Find where the given text appears and provide that cell's center as [x, y] coordinate. 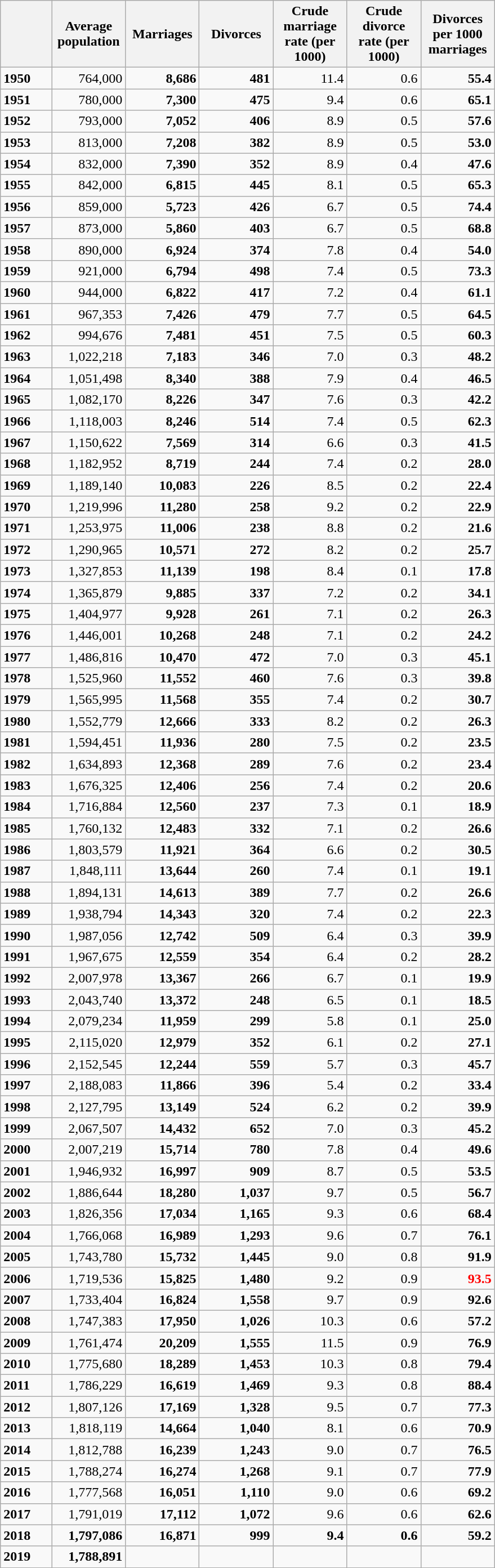
1,040 [237, 1428]
1950 [26, 78]
890,000 [89, 249]
45.7 [457, 1064]
9,928 [162, 614]
47.6 [457, 164]
2005 [26, 1257]
62.3 [457, 421]
76.1 [457, 1235]
91.9 [457, 1257]
57.6 [457, 121]
1,777,568 [89, 1493]
347 [237, 400]
19.9 [457, 978]
12,368 [162, 764]
1997 [26, 1085]
1966 [26, 421]
2001 [26, 1171]
1958 [26, 249]
1999 [26, 1128]
77.3 [457, 1407]
41.5 [457, 443]
1,026 [237, 1321]
45.1 [457, 657]
1953 [26, 142]
11,006 [162, 528]
355 [237, 700]
70.9 [457, 1428]
6.5 [310, 999]
1,118,003 [89, 421]
18.5 [457, 999]
56.7 [457, 1192]
198 [237, 571]
22.4 [457, 485]
2017 [26, 1514]
2,079,234 [89, 1021]
1970 [26, 507]
1,803,579 [89, 850]
1,747,383 [89, 1321]
337 [237, 592]
403 [237, 228]
1982 [26, 764]
25.0 [457, 1021]
237 [237, 807]
79.4 [457, 1364]
346 [237, 357]
1973 [26, 571]
1,253,975 [89, 528]
1,733,404 [89, 1299]
64.5 [457, 314]
15,825 [162, 1278]
11,921 [162, 850]
12,560 [162, 807]
1,486,816 [89, 657]
13,644 [162, 871]
1,150,622 [89, 443]
780 [237, 1150]
2,007,978 [89, 978]
28.0 [457, 464]
49.6 [457, 1150]
1977 [26, 657]
92.6 [457, 1299]
39.8 [457, 678]
1976 [26, 635]
11,959 [162, 1021]
8.7 [310, 1171]
11,280 [162, 507]
354 [237, 957]
374 [237, 249]
382 [237, 142]
1983 [26, 785]
479 [237, 314]
1952 [26, 121]
1,290,965 [89, 550]
7.3 [310, 807]
77.9 [457, 1471]
8,686 [162, 78]
16,871 [162, 1535]
417 [237, 292]
2,043,740 [89, 999]
2003 [26, 1214]
333 [237, 721]
1993 [26, 999]
10,083 [162, 485]
76.5 [457, 1450]
764,000 [89, 78]
59.2 [457, 1535]
1,812,788 [89, 1450]
1963 [26, 357]
2,127,795 [89, 1107]
1987 [26, 871]
396 [237, 1085]
559 [237, 1064]
1,886,644 [89, 1192]
11,552 [162, 678]
12,559 [162, 957]
1991 [26, 957]
1,766,068 [89, 1235]
1972 [26, 550]
1992 [26, 978]
1,797,086 [89, 1535]
25.7 [457, 550]
30.7 [457, 700]
23.4 [457, 764]
1,165 [237, 1214]
8.5 [310, 485]
1988 [26, 892]
20,209 [162, 1343]
16,824 [162, 1299]
472 [237, 657]
2,067,507 [89, 1128]
5.8 [310, 1021]
11,139 [162, 571]
1956 [26, 207]
944,000 [89, 292]
9,885 [162, 592]
994,676 [89, 336]
22.9 [457, 507]
13,372 [162, 999]
8,226 [162, 400]
14,613 [162, 892]
68.4 [457, 1214]
780,000 [89, 100]
451 [237, 336]
2,188,083 [89, 1085]
65.1 [457, 100]
6,794 [162, 271]
53.0 [457, 142]
1,946,932 [89, 1171]
2008 [26, 1321]
16,274 [162, 1471]
1,469 [237, 1386]
1994 [26, 1021]
2,007,219 [89, 1150]
19.1 [457, 871]
7,481 [162, 336]
12,979 [162, 1043]
68.8 [457, 228]
33.4 [457, 1085]
1,268 [237, 1471]
1,743,780 [89, 1257]
1,716,884 [89, 807]
967,353 [89, 314]
15,732 [162, 1257]
11.5 [310, 1343]
364 [237, 850]
1,404,977 [89, 614]
7,183 [162, 357]
1,480 [237, 1278]
Average population [89, 34]
1,327,853 [89, 571]
842,000 [89, 185]
498 [237, 271]
Crude marriage rate (per 1000) [310, 34]
832,000 [89, 164]
320 [237, 914]
2004 [26, 1235]
1,818,119 [89, 1428]
1,786,229 [89, 1386]
1,788,891 [89, 1557]
11.4 [310, 78]
16,619 [162, 1386]
27.1 [457, 1043]
266 [237, 978]
1,189,140 [89, 485]
17,034 [162, 1214]
7.9 [310, 378]
7,208 [162, 142]
2002 [26, 1192]
11,866 [162, 1085]
6,815 [162, 185]
9.5 [310, 1407]
5,860 [162, 228]
1,525,960 [89, 678]
76.9 [457, 1343]
2007 [26, 1299]
10,470 [162, 657]
12,483 [162, 828]
388 [237, 378]
1960 [26, 292]
1984 [26, 807]
8,719 [162, 464]
1989 [26, 914]
1,110 [237, 1493]
2015 [26, 1471]
2009 [26, 1343]
7,300 [162, 100]
8,340 [162, 378]
17,950 [162, 1321]
13,367 [162, 978]
16,997 [162, 1171]
22.3 [457, 914]
Divorces per 1000 marriages [457, 34]
93.5 [457, 1278]
55.4 [457, 78]
8,246 [162, 421]
6.1 [310, 1043]
2,115,020 [89, 1043]
65.3 [457, 185]
1,293 [237, 1235]
652 [237, 1128]
524 [237, 1107]
57.2 [457, 1321]
389 [237, 892]
Divorces [237, 34]
12,742 [162, 935]
999 [237, 1535]
1968 [26, 464]
280 [237, 743]
45.2 [457, 1128]
1981 [26, 743]
258 [237, 507]
2019 [26, 1557]
88.4 [457, 1386]
1998 [26, 1107]
1961 [26, 314]
30.5 [457, 850]
1,328 [237, 1407]
475 [237, 100]
Crude divorce rate (per 1000) [384, 34]
53.5 [457, 1171]
2010 [26, 1364]
244 [237, 464]
1,037 [237, 1192]
481 [237, 78]
2018 [26, 1535]
14,432 [162, 1128]
1965 [26, 400]
5,723 [162, 207]
1,555 [237, 1343]
1,445 [237, 1257]
1,848,111 [89, 871]
1990 [26, 935]
1980 [26, 721]
1995 [26, 1043]
256 [237, 785]
1,051,498 [89, 378]
1,826,356 [89, 1214]
46.5 [457, 378]
793,000 [89, 121]
34.1 [457, 592]
2000 [26, 1150]
13,149 [162, 1107]
1,807,126 [89, 1407]
1978 [26, 678]
921,000 [89, 271]
426 [237, 207]
Marriages [162, 34]
17.8 [457, 571]
261 [237, 614]
272 [237, 550]
1975 [26, 614]
73.3 [457, 271]
1,987,056 [89, 935]
11,568 [162, 700]
2013 [26, 1428]
1,453 [237, 1364]
314 [237, 443]
859,000 [89, 207]
5.7 [310, 1064]
54.0 [457, 249]
42.2 [457, 400]
406 [237, 121]
17,169 [162, 1407]
48.2 [457, 357]
18,280 [162, 1192]
1,182,952 [89, 464]
17,112 [162, 1514]
1,791,019 [89, 1514]
1971 [26, 528]
23.5 [457, 743]
1955 [26, 185]
12,244 [162, 1064]
12,406 [162, 785]
28.2 [457, 957]
9.1 [310, 1471]
1957 [26, 228]
12,666 [162, 721]
1974 [26, 592]
299 [237, 1021]
1,446,001 [89, 635]
6,822 [162, 292]
21.6 [457, 528]
10,571 [162, 550]
1,558 [237, 1299]
74.4 [457, 207]
69.2 [457, 1493]
16,239 [162, 1450]
1,072 [237, 1514]
1969 [26, 485]
1,967,675 [89, 957]
14,343 [162, 914]
16,051 [162, 1493]
1,594,451 [89, 743]
1,894,131 [89, 892]
813,000 [89, 142]
514 [237, 421]
238 [237, 528]
1951 [26, 100]
509 [237, 935]
7,052 [162, 121]
7,426 [162, 314]
60.3 [457, 336]
1,719,536 [89, 1278]
1,022,218 [89, 357]
1,365,879 [89, 592]
8.4 [310, 571]
1,761,474 [89, 1343]
2014 [26, 1450]
7,390 [162, 164]
1964 [26, 378]
1979 [26, 700]
909 [237, 1171]
460 [237, 678]
332 [237, 828]
2016 [26, 1493]
1959 [26, 271]
1,775,680 [89, 1364]
1986 [26, 850]
1,243 [237, 1450]
260 [237, 871]
1954 [26, 164]
14,664 [162, 1428]
1,760,132 [89, 828]
1,938,794 [89, 914]
1,634,893 [89, 764]
289 [237, 764]
11,936 [162, 743]
1,565,995 [89, 700]
1962 [26, 336]
1996 [26, 1064]
8.8 [310, 528]
2012 [26, 1407]
24.2 [457, 635]
2011 [26, 1386]
6.2 [310, 1107]
18,289 [162, 1364]
10,268 [162, 635]
1,082,170 [89, 400]
873,000 [89, 228]
1985 [26, 828]
1967 [26, 443]
62.6 [457, 1514]
2,152,545 [89, 1064]
5.4 [310, 1085]
20.6 [457, 785]
1,788,274 [89, 1471]
445 [237, 185]
15,714 [162, 1150]
6,924 [162, 249]
61.1 [457, 292]
1,552,779 [89, 721]
7,569 [162, 443]
18.9 [457, 807]
1,219,996 [89, 507]
2006 [26, 1278]
16,989 [162, 1235]
226 [237, 485]
1,676,325 [89, 785]
